From the cell containing the given text, extract its center point as [X, Y] coordinate. 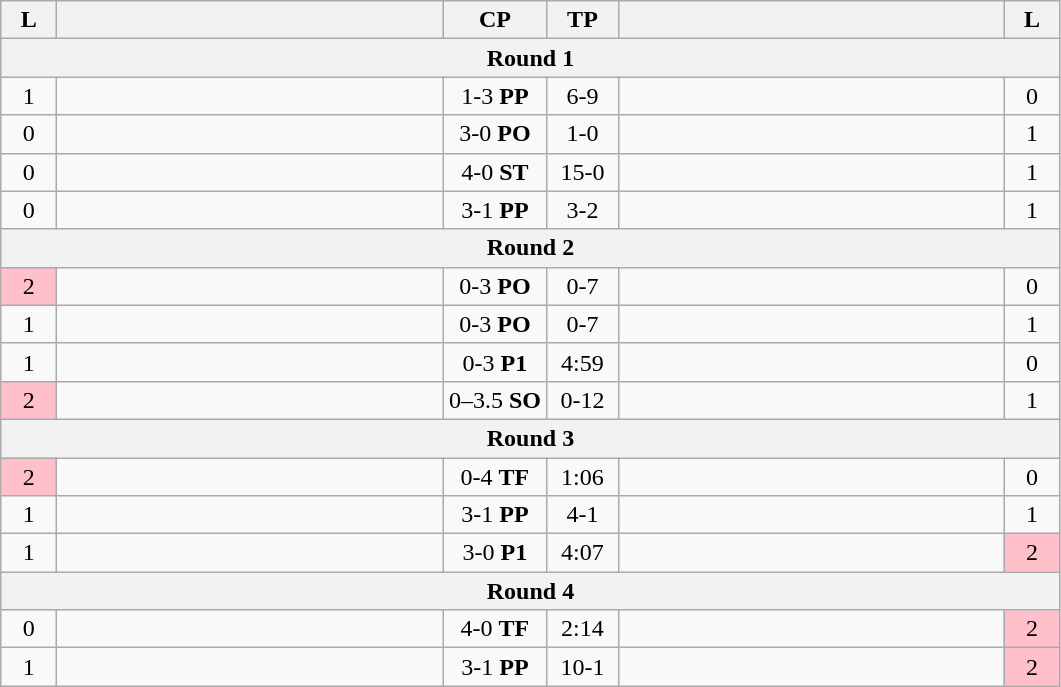
1-3 PP [495, 96]
15-0 [582, 172]
Round 2 [530, 248]
0-12 [582, 400]
1-0 [582, 134]
CP [495, 20]
3-0 P1 [495, 553]
3-0 PO [495, 134]
2:14 [582, 629]
3-2 [582, 210]
0-4 TF [495, 477]
4:59 [582, 362]
10-1 [582, 667]
4:07 [582, 553]
Round 3 [530, 438]
4-0 ST [495, 172]
1:06 [582, 477]
TP [582, 20]
0-3 P1 [495, 362]
Round 4 [530, 591]
4-1 [582, 515]
6-9 [582, 96]
4-0 TF [495, 629]
0–3.5 SO [495, 400]
Round 1 [530, 58]
